Return [X, Y] of the center of cell containing provided text 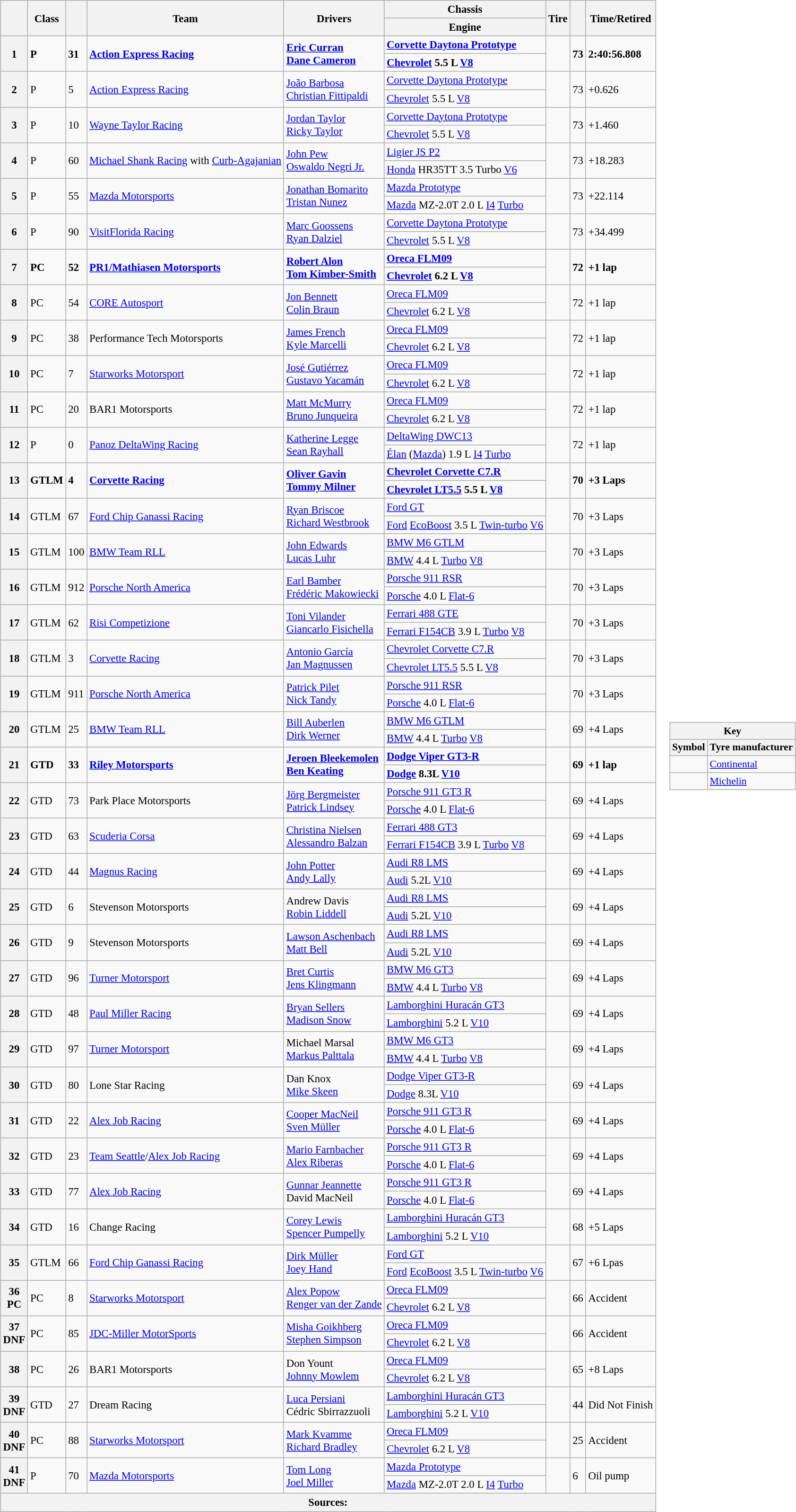
Cooper MacNeil Sven Müller [334, 1121]
JDC-Miller MotorSports [185, 1333]
DeltaWing DWC13 [465, 436]
Lawson Aschenbach Matt Bell [334, 943]
Luca Persiani Cédric Sbirrazzuoli [334, 1404]
Misha Goikhberg Stephen Simpson [334, 1333]
Dirk Müller Joey Hand [334, 1262]
John Edwards Lucas Luhr [334, 551]
11 [14, 409]
39DNF [14, 1404]
Don Yount Johnny Mowlem [334, 1369]
Ferrari 488 GT3 [465, 827]
54 [77, 303]
18 [14, 658]
Michael Marsal Markus Palttala [334, 1049]
VisitFlorida Racing [185, 232]
14 [14, 516]
Oliver Gavin Tommy Milner [334, 480]
63 [77, 836]
55 [77, 196]
Key [733, 731]
Katherine Legge Sean Rayhall [334, 444]
Did Not Finish [620, 1404]
60 [77, 161]
Mario Farnbacher Alex Riberas [334, 1156]
2:40:56.808 [620, 54]
12 [14, 444]
Panoz DeltaWing Racing [185, 444]
34 [14, 1226]
+6 Lpas [620, 1262]
+8 Laps [620, 1369]
Matt McMurry Bruno Junqueira [334, 409]
0 [77, 444]
Marc Goossens Ryan Dalziel [334, 232]
Wayne Taylor Racing [185, 125]
Alex Popow Renger van der Zande [334, 1298]
Chassis [465, 9]
John Potter Andy Lally [334, 872]
100 [77, 551]
Michael Shank Racing with Curb-Agajanian [185, 161]
Jon Bennett Colin Braun [334, 303]
62 [77, 622]
77 [77, 1191]
Lone Star Racing [185, 1085]
Sources: [328, 1503]
Drivers [334, 18]
40DNF [14, 1440]
Gunnar Jeannette David MacNeil [334, 1191]
Earl Bamber Frédéric Makowiecki [334, 587]
19 [14, 694]
+0.626 [620, 89]
Toni Vilander Giancarlo Fisichella [334, 622]
CORE Autosport [185, 303]
Robert Alon Tom Kimber-Smith [334, 267]
52 [77, 267]
Oil pump [620, 1476]
90 [77, 232]
88 [77, 1440]
Paul Miller Racing [185, 1014]
41DNF [14, 1476]
36PC [14, 1298]
Bryan Sellers Madison Snow [334, 1014]
Jeroen Bleekemolen Ben Keating [334, 765]
Continental [752, 765]
Bill Auberlen Dirk Werner [334, 729]
João Barbosa Christian Fittipaldi [334, 89]
35 [14, 1262]
+5 Laps [620, 1226]
Magnus Racing [185, 872]
911 [77, 694]
2 [14, 89]
Eric Curran Dane Cameron [334, 54]
30 [14, 1085]
Élan (Mazda) 1.9 L I4 Turbo [465, 454]
80 [77, 1085]
Scuderia Corsa [185, 836]
29 [14, 1049]
24 [14, 872]
+1.460 [620, 125]
68 [578, 1226]
32 [14, 1156]
17 [14, 622]
48 [77, 1014]
José Gutiérrez Gustavo Yacamán [334, 374]
Bret Curtis Jens Klingmann [334, 978]
Mark Kvamme Richard Bradley [334, 1440]
1 [14, 54]
Dream Racing [185, 1404]
13 [14, 480]
PR1/Mathiasen Motorsports [185, 267]
97 [77, 1049]
Jonathan Bomarito Tristan Nunez [334, 196]
65 [578, 1369]
Ligier JS P2 [465, 152]
+18.283 [620, 161]
John Pew Oswaldo Negri Jr. [334, 161]
Andrew Davis Robin Liddell [334, 907]
Michelin [752, 781]
85 [77, 1333]
Symbol [689, 747]
Change Racing [185, 1226]
+34.499 [620, 232]
Time/Retired [620, 18]
Team Seattle/Alex Job Racing [185, 1156]
28 [14, 1014]
912 [77, 587]
96 [77, 978]
+22.114 [620, 196]
Honda HR35TT 3.5 Turbo V6 [465, 169]
Ryan Briscoe Richard Westbrook [334, 516]
Jörg Bergmeister Patrick Lindsey [334, 800]
Class [47, 18]
Patrick Pilet Nick Tandy [334, 694]
15 [14, 551]
Christina Nielsen Alessandro Balzan [334, 836]
21 [14, 765]
37DNF [14, 1333]
Corey Lewis Spencer Pumpelly [334, 1226]
Tyre manufacturer [752, 747]
Dan Knox Mike Skeen [334, 1085]
Ferrari 488 GTE [465, 614]
Team [185, 18]
Park Place Motorsports [185, 800]
Jordan Taylor Ricky Taylor [334, 125]
Tom Long Joel Miller [334, 1476]
Performance Tech Motorsports [185, 339]
James French Kyle Marcelli [334, 339]
Risi Competizione [185, 622]
Riley Motorsports [185, 765]
Tire [558, 18]
Engine [465, 27]
Antonio García Jan Magnussen [334, 658]
